Determine the [x, y] coordinate at the center of the cell enclosing the given text.  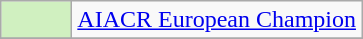
AIACR European Champion [217, 20]
